Detect which cell encompasses the target text, then output its (x, y) center coordinate. 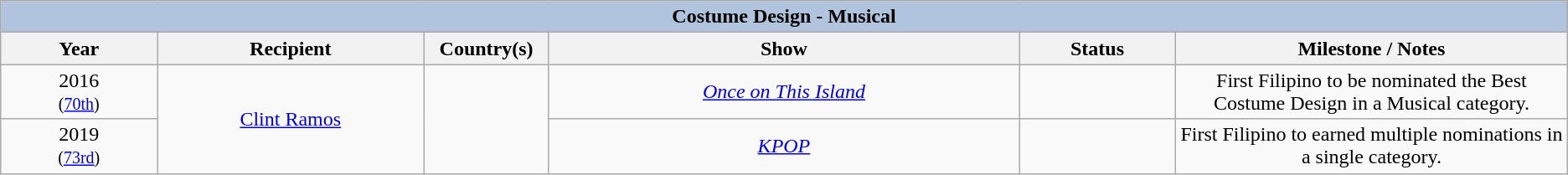
2019(73rd) (79, 146)
First Filipino to be nominated the Best Costume Design in a Musical category. (1372, 92)
Costume Design - Musical (784, 17)
Recipient (291, 49)
Status (1097, 49)
Show (784, 49)
2016(70th) (79, 92)
Year (79, 49)
First Filipino to earned multiple nominations in a single category. (1372, 146)
Clint Ramos (291, 119)
Once on This Island (784, 92)
KPOP (784, 146)
Country(s) (487, 49)
Milestone / Notes (1372, 49)
